For the text-containing cell, return its midpoint in [X, Y] coordinate format. 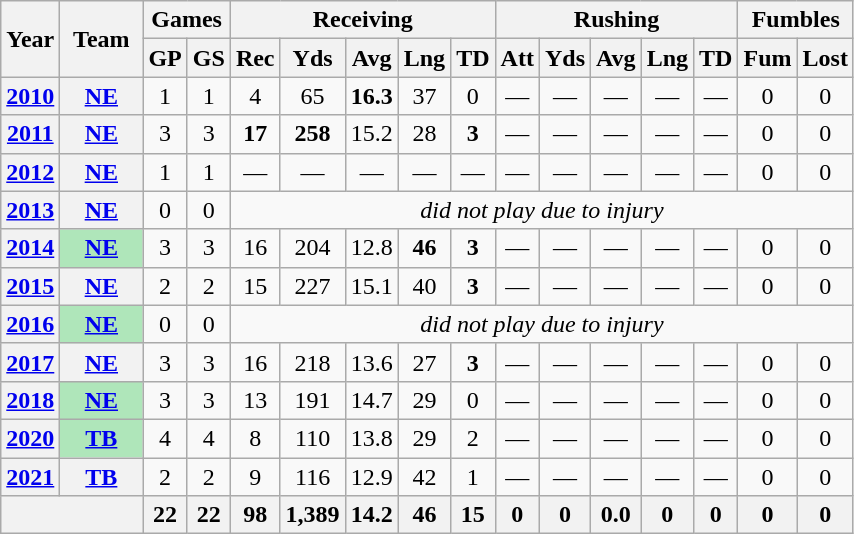
14.7 [372, 400]
15.2 [372, 134]
Lost [825, 58]
Fumbles [796, 20]
15.1 [372, 286]
8 [255, 438]
2011 [30, 134]
14.2 [372, 515]
191 [312, 400]
2016 [30, 324]
2018 [30, 400]
42 [424, 477]
Team [102, 39]
28 [424, 134]
16.3 [372, 96]
2017 [30, 362]
2010 [30, 96]
Games [186, 20]
27 [424, 362]
110 [312, 438]
1,389 [312, 515]
116 [312, 477]
2012 [30, 172]
13.6 [372, 362]
9 [255, 477]
Fum [768, 58]
204 [312, 248]
65 [312, 96]
2020 [30, 438]
218 [312, 362]
12.9 [372, 477]
13 [255, 400]
Receiving [362, 20]
258 [312, 134]
GP [165, 58]
227 [312, 286]
2021 [30, 477]
0.0 [616, 515]
13.8 [372, 438]
Rushing [616, 20]
Att [517, 58]
2013 [30, 210]
12.8 [372, 248]
40 [424, 286]
Rec [255, 58]
2014 [30, 248]
GS [208, 58]
2015 [30, 286]
Year [30, 39]
17 [255, 134]
98 [255, 515]
37 [424, 96]
